Output the (x, y) coordinate of the center of the cell containing the given text.  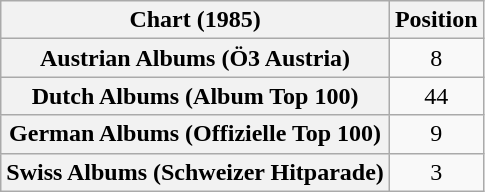
Austrian Albums (Ö3 Austria) (196, 58)
44 (436, 96)
9 (436, 134)
3 (436, 172)
German Albums (Offizielle Top 100) (196, 134)
Chart (1985) (196, 20)
8 (436, 58)
Swiss Albums (Schweizer Hitparade) (196, 172)
Dutch Albums (Album Top 100) (196, 96)
Position (436, 20)
